Determine the [X, Y] coordinate at the center of the cell enclosing the given text.  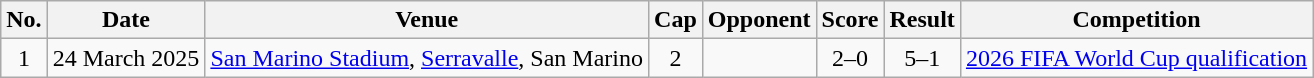
5–1 [922, 58]
Competition [1136, 20]
2026 FIFA World Cup qualification [1136, 58]
San Marino Stadium, Serravalle, San Marino [427, 58]
No. [24, 20]
1 [24, 58]
Opponent [759, 20]
Score [850, 20]
Cap [676, 20]
24 March 2025 [126, 58]
Venue [427, 20]
Date [126, 20]
2 [676, 58]
Result [922, 20]
2–0 [850, 58]
